Locate the cell with the specified text and output its [X, Y] center coordinate. 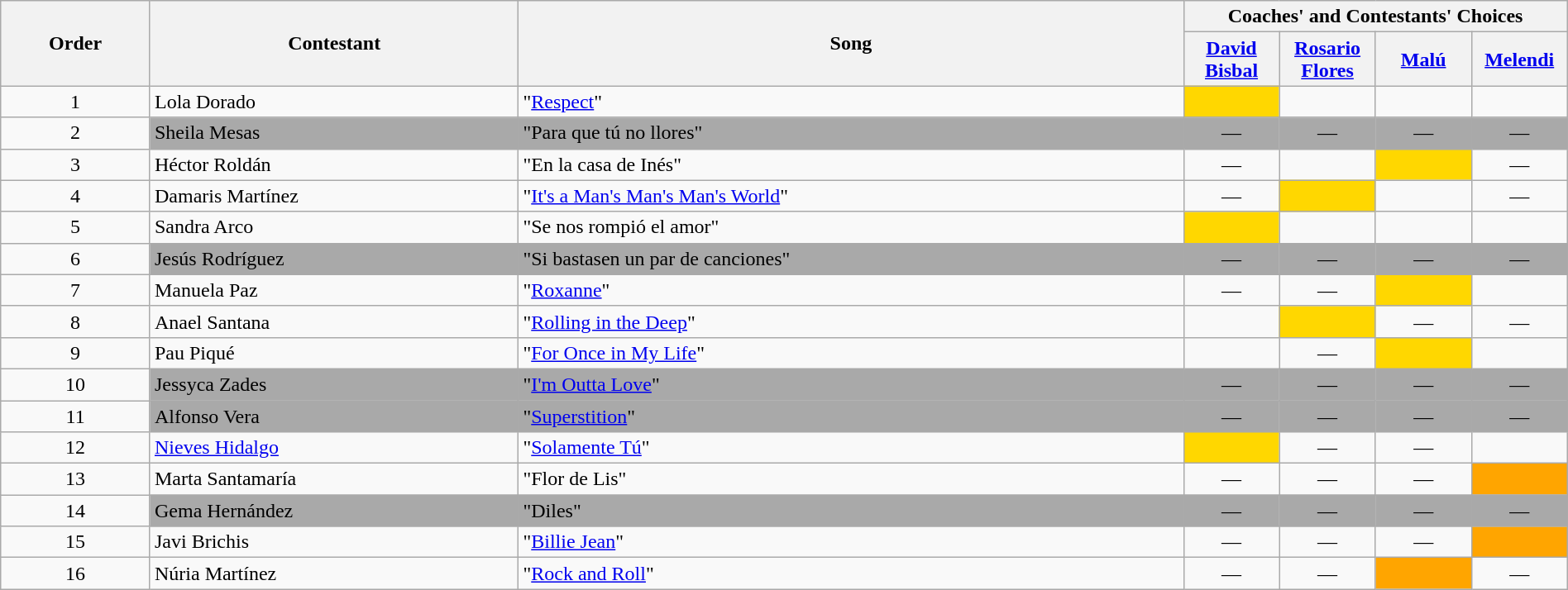
Melendi [1519, 59]
"Rock and Roll" [851, 573]
"I'm Outta Love" [851, 384]
Malú [1423, 59]
Javi Brichis [334, 542]
"Flor de Lis" [851, 479]
3 [76, 164]
"Diles" [851, 511]
"Billie Jean" [851, 542]
"En la casa de Inés" [851, 164]
1 [76, 102]
5 [76, 227]
16 [76, 573]
Anael Santana [334, 321]
14 [76, 511]
Sandra Arco [334, 227]
4 [76, 196]
Gema Hernández [334, 511]
12 [76, 448]
Damaris Martínez [334, 196]
Manuela Paz [334, 290]
"It's a Man's Man's Man's World" [851, 196]
Héctor Roldán [334, 164]
"Rolling in the Deep" [851, 321]
Song [851, 43]
2 [76, 133]
Rosario Flores [1327, 59]
"For Once in My Life" [851, 353]
"Roxanne" [851, 290]
Lola Dorado [334, 102]
Sheila Mesas [334, 133]
13 [76, 479]
Jessyca Zades [334, 384]
11 [76, 416]
Order [76, 43]
6 [76, 259]
Jesús Rodríguez [334, 259]
Núria Martínez [334, 573]
"Para que tú no llores" [851, 133]
8 [76, 321]
"Superstition" [851, 416]
7 [76, 290]
Nieves Hidalgo [334, 448]
Pau Piqué [334, 353]
"Si bastasen un par de canciones" [851, 259]
10 [76, 384]
"Se nos rompió el amor" [851, 227]
Contestant [334, 43]
Marta Santamaría [334, 479]
Alfonso Vera [334, 416]
"Solamente Tú" [851, 448]
15 [76, 542]
David Bisbal [1231, 59]
"Respect" [851, 102]
Coaches' and Contestants' Choices [1375, 17]
9 [76, 353]
